Extract the [x, y] coordinate from the center of the cell holding the provided text.  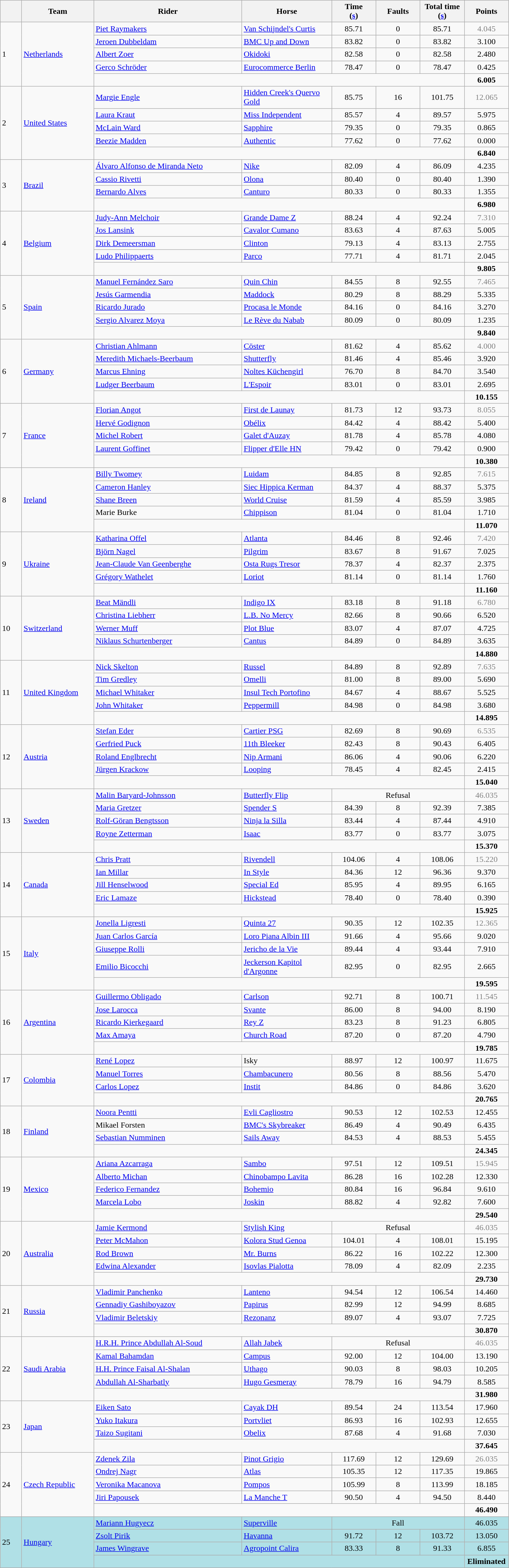
Nip Armani [287, 756]
Meredith Michaels-Beerbaum [168, 358]
94.50 [442, 1497]
109.51 [442, 1163]
Time(s) [354, 11]
5.375 [487, 487]
7.910 [487, 949]
83.63 [354, 230]
85.62 [442, 346]
United Kingdom [58, 692]
Eliminated [487, 1561]
0.900 [487, 448]
Gerfried Puck [168, 744]
Authentic [287, 140]
90.43 [442, 744]
Yuko Itakura [168, 1420]
Gerco Schröder [168, 67]
82.43 [354, 744]
Rolf-Göran Bengtsson [168, 821]
2 [11, 123]
Giuseppe Rolli [168, 949]
92.82 [442, 1202]
Horse [287, 11]
8.440 [487, 1497]
76.70 [354, 371]
Michel Robert [168, 436]
14 [11, 885]
92.89 [442, 667]
11 [11, 692]
94.54 [354, 1292]
11.070 [487, 525]
Carlson [287, 996]
Jill Henselwood [168, 885]
Points [487, 11]
L'Espoir [287, 384]
94.79 [442, 1382]
Juan Carlos García [168, 936]
Rezonanz [287, 1317]
Jericho de la Vie [287, 949]
82.69 [354, 731]
Rod Brown [168, 1253]
Osta Rugs Tresor [287, 564]
86.06 [354, 756]
Kamal Bahamdan [168, 1356]
Cameron Hanley [168, 487]
85.57 [354, 115]
83.18 [354, 603]
91.67 [442, 551]
Jeroen Dubbeldam [168, 41]
Procasa le Monde [287, 307]
Argentina [58, 1022]
4.725 [487, 628]
11.160 [487, 590]
7.600 [487, 1202]
Jeckerson Kapitol d'Argonne [287, 966]
2.045 [487, 256]
Zsolt Pirik [168, 1536]
83.23 [354, 1022]
5.525 [487, 692]
Galet d'Auzay [287, 436]
84.55 [354, 282]
Indigo IX [287, 603]
7.030 [487, 1433]
Svante [287, 1009]
Pinot Grigio [287, 1459]
86.09 [442, 166]
88.24 [354, 217]
Omelli [287, 679]
84.37 [354, 487]
90.49 [442, 1125]
96.84 [442, 1189]
92.24 [442, 217]
Cantus [287, 641]
Parco [287, 256]
117.69 [354, 1459]
5.470 [487, 1074]
6.840 [487, 153]
81.00 [354, 679]
Jose Larocca [168, 1009]
91.23 [442, 1022]
Eiken Sato [168, 1407]
5.455 [487, 1138]
82.45 [442, 769]
84.42 [354, 423]
0.425 [487, 67]
20 [11, 1253]
3.540 [487, 371]
Peppermill [287, 705]
84.36 [354, 872]
Lanteno [287, 1292]
Nick Skelton [168, 667]
Sambo [287, 1163]
Björn Nagel [168, 551]
Eurocommerce Berlin [287, 67]
88.42 [442, 423]
13.050 [487, 1536]
79.13 [354, 243]
Ninja la Silla [287, 821]
Roland Englbrecht [168, 756]
104.00 [442, 1356]
19.595 [487, 984]
97.51 [354, 1163]
85.95 [354, 885]
92.71 [354, 996]
83.07 [354, 628]
4.235 [487, 166]
5.335 [487, 294]
Abdullah Al-Sharbatly [168, 1382]
Australia [58, 1253]
91.68 [442, 1433]
6.005 [487, 80]
84.39 [354, 808]
78.79 [354, 1382]
Bernardo Alves [168, 192]
81.46 [354, 358]
83.67 [354, 551]
5.005 [487, 230]
Jesús Garmendia [168, 294]
Laurent Goffinet [168, 448]
Siec Hippica Kerman [287, 487]
World Cruise [287, 500]
Marcela Lobo [168, 1202]
Hidden Creek's Quervo Gold [287, 97]
Brazil [58, 185]
2.755 [487, 243]
87.44 [442, 821]
19.865 [487, 1472]
Chinobampo Lavita [287, 1176]
Beezie Madden [168, 140]
Canturo [287, 192]
United States [58, 123]
26.035 [487, 1459]
46.490 [487, 1510]
2.415 [487, 769]
93.44 [442, 949]
103.72 [442, 1536]
6.980 [487, 205]
81.59 [354, 500]
2.375 [487, 564]
Czech Republic [58, 1484]
90.66 [442, 615]
Christian Ahlmann [168, 346]
France [58, 436]
84.70 [442, 371]
Vladimir Panchenko [168, 1292]
Billy Twomey [168, 474]
Atlas [287, 1472]
90.69 [442, 731]
31.980 [487, 1394]
Chippison [287, 513]
4.045 [487, 29]
6.220 [487, 756]
Tim Gredley [168, 679]
5.975 [487, 115]
7.385 [487, 808]
Rivendell [287, 859]
Plot Blue [287, 628]
Taizo Sugitani [168, 1433]
Judy-Ann Melchoir [168, 217]
11.545 [487, 996]
H.R.H. Prince Abdullah Al-Soud [168, 1343]
Germany [58, 371]
78.37 [354, 564]
7.465 [487, 282]
9.020 [487, 936]
92.00 [354, 1356]
Mikael Forsten [168, 1125]
Isaac [287, 834]
86.93 [354, 1420]
92.46 [442, 538]
4.910 [487, 821]
9.610 [487, 1189]
88.37 [442, 487]
113.54 [442, 1407]
Gennadiy Gashiboyazov [168, 1305]
Zdenek Zila [168, 1459]
12.365 [487, 923]
Veronika Macanova [168, 1484]
Ian Millar [168, 872]
Austria [58, 756]
11th Bleeker [287, 744]
Jos Lansink [168, 230]
Jonella Ligresti [168, 923]
Margie Engle [168, 97]
Ireland [58, 500]
108.06 [442, 859]
1.760 [487, 577]
9.370 [487, 872]
88.82 [354, 1202]
15.220 [487, 859]
Allah Jabek [287, 1343]
25 [11, 1542]
Instit [287, 1086]
First de Launay [287, 410]
L.B. No Mercy [287, 615]
5.690 [487, 679]
Uthago [287, 1369]
Michael Whitaker [168, 692]
81.78 [354, 436]
15.945 [487, 1163]
4.000 [487, 346]
84.53 [354, 1138]
90.50 [354, 1497]
89.54 [354, 1407]
17.960 [487, 1407]
105.35 [354, 1472]
94.00 [442, 1009]
Obelix [287, 1433]
Cartier PSG [287, 731]
17 [11, 1080]
Grande Dame Z [287, 217]
Shutterfly [287, 358]
91.72 [354, 1536]
89.07 [354, 1317]
La Manche T [287, 1497]
Alberto Michan [168, 1176]
82.37 [442, 564]
H.H. Prince Faisal Al-Shalan [168, 1369]
12.065 [487, 97]
93.07 [442, 1317]
82.99 [354, 1305]
2.695 [487, 384]
Van Schijndel's Curtis [287, 29]
Russia [58, 1311]
83.13 [442, 243]
John Whitaker [168, 705]
3 [11, 185]
Marie Burke [168, 513]
Maria Gretzer [168, 808]
Sapphire [287, 127]
81.73 [354, 410]
Manuel Fernández Saro [168, 282]
15.040 [487, 782]
78.09 [354, 1266]
86.28 [354, 1176]
Ricardo Kierkegaard [168, 1022]
88.29 [442, 294]
20.765 [487, 1099]
Noora Pentti [168, 1112]
Noltes Küchengirl [287, 371]
29.730 [487, 1279]
Hervé Godignon [168, 423]
7.420 [487, 538]
Atlanta [287, 538]
Finland [58, 1131]
Ludger Beerbaum [168, 384]
3.100 [487, 41]
88.97 [354, 1061]
René Lopez [168, 1061]
Shane Breen [168, 500]
1.235 [487, 320]
Loriot [287, 577]
Eric Lamaze [168, 898]
Malin Baryard-Johnsson [168, 795]
Stylish King [287, 1228]
Carlos Lopez [168, 1086]
Jürgen Krackow [168, 769]
15 [11, 954]
3.075 [487, 834]
Ariana Azcarraga [168, 1163]
14.895 [487, 718]
4.790 [487, 1035]
104.06 [354, 859]
88.67 [442, 692]
Chris Pratt [168, 859]
106.54 [442, 1292]
McLain Ward [168, 127]
Mariann Hugyecz [168, 1523]
In Style [287, 872]
84.67 [354, 692]
10.380 [487, 461]
Christina Liebherr [168, 615]
6.520 [487, 615]
91.66 [354, 936]
Ludo Philippaerts [168, 256]
88.56 [442, 1074]
Papirus [287, 1305]
Sergio Alvarez Moya [168, 320]
Agropoint Calira [287, 1548]
87.63 [442, 230]
80.56 [354, 1074]
92.55 [442, 282]
3.620 [487, 1086]
24.345 [487, 1151]
19 [11, 1189]
8.190 [487, 1009]
86.22 [354, 1253]
10 [11, 628]
2.665 [487, 966]
Sweden [58, 820]
Looping [287, 769]
Colombia [58, 1080]
91.33 [442, 1548]
Cöster [287, 346]
3.635 [487, 641]
94.99 [442, 1305]
Stefan Eder [168, 731]
4.080 [487, 436]
14.880 [487, 654]
Quin Chin [287, 282]
7 [11, 436]
Flipper d'Elle HN [287, 448]
Fall [398, 1523]
Mr. Burns [287, 1253]
Netherlands [58, 54]
102.28 [442, 1176]
10.155 [487, 397]
102.93 [442, 1420]
91.18 [442, 603]
Total time(s) [442, 11]
129.69 [442, 1459]
90.03 [354, 1369]
Katharina Offel [168, 538]
Cavalor Cumano [287, 230]
Hickstead [287, 898]
Laura Kraut [168, 115]
Clinton [287, 243]
6.855 [487, 1548]
Miss Independent [287, 115]
BMC's Skybreaker [287, 1125]
105.99 [354, 1484]
Pompos [287, 1484]
83.33 [354, 1548]
Obélix [287, 423]
Marcus Ehning [168, 371]
Vladimir Beletskiy [168, 1317]
87.68 [354, 1433]
Butterfly Flip [287, 795]
5.400 [487, 423]
Rey Z [287, 1022]
Ondrej Nagr [168, 1472]
Niklaus Schurtenberger [168, 641]
Spain [58, 307]
1.355 [487, 192]
Olona [287, 179]
30.870 [487, 1330]
86.49 [354, 1125]
8.585 [487, 1382]
12.455 [487, 1112]
80.84 [354, 1189]
Werner Muff [168, 628]
Royne Zetterman [168, 834]
Florian Angot [168, 410]
Sails Away [287, 1138]
1.710 [487, 513]
Álvaro Alfonso de Miranda Neto [168, 166]
9.840 [487, 333]
113.99 [442, 1484]
98.03 [442, 1369]
7.310 [487, 217]
Hungary [58, 1542]
117.35 [442, 1472]
Japan [58, 1426]
Joskin [287, 1202]
15.195 [487, 1241]
0.390 [487, 898]
100.71 [442, 996]
84.46 [354, 538]
Evli Cagliostro [287, 1112]
78.45 [354, 769]
9.805 [487, 269]
James Wingrave [168, 1548]
Mexico [58, 1189]
104.01 [354, 1241]
93.73 [442, 410]
13 [11, 820]
Superville [287, 1523]
Beat Mändli [168, 603]
Dirk Demeersman [168, 243]
6.535 [487, 731]
6.780 [487, 603]
Max Amaya [168, 1035]
2.480 [487, 54]
Team [58, 11]
102.22 [442, 1253]
Jean-Claude Van Geenberghe [168, 564]
22 [11, 1369]
Federico Fernandez [168, 1189]
85.78 [442, 436]
21 [11, 1311]
Nike [287, 166]
7.725 [487, 1317]
0.000 [487, 140]
Luidam [287, 474]
3.680 [487, 705]
87.07 [442, 628]
18.185 [487, 1484]
108.01 [442, 1241]
101.75 [442, 97]
Manuel Torres [168, 1074]
77.71 [354, 256]
6.405 [487, 744]
Grégory Wathelet [168, 577]
3.270 [487, 307]
Insul Tech Portofino [287, 692]
Rider [168, 11]
Havanna [287, 1536]
90.35 [354, 923]
89.95 [442, 885]
10.205 [487, 1369]
3.920 [487, 358]
Ukraine [58, 564]
Edwina Alexander [168, 1266]
Peter McMahon [168, 1241]
Emilio Bicocchi [168, 966]
90.06 [442, 756]
Pilgrim [287, 551]
Canada [58, 885]
Jiri Papousek [168, 1497]
12.300 [487, 1253]
80.29 [354, 294]
Faults [398, 11]
Hugo Gesmeray [287, 1382]
96.36 [442, 872]
12.330 [487, 1176]
Bohemio [287, 1189]
92.85 [442, 474]
23 [11, 1426]
Guillermo Obligado [168, 996]
81.71 [442, 256]
89.00 [442, 679]
Belgium [58, 243]
89.57 [442, 115]
13.190 [487, 1356]
86.00 [354, 1009]
8.685 [487, 1305]
Church Road [287, 1035]
19.785 [487, 1048]
8.055 [487, 410]
12.655 [487, 1420]
Maddock [287, 294]
Saudi Arabia [58, 1369]
Spender S [287, 808]
Piet Raymakers [168, 29]
15.925 [487, 910]
2.235 [487, 1266]
100.97 [442, 1061]
1 [11, 54]
92.39 [442, 808]
85.75 [354, 97]
Sebastian Numminen [168, 1138]
6.165 [487, 885]
102.53 [442, 1112]
Italy [58, 954]
95.66 [442, 936]
BMC Up and Down [287, 41]
84.85 [354, 474]
81.62 [354, 346]
7.615 [487, 474]
18 [11, 1131]
85.46 [442, 358]
1.390 [487, 179]
83.44 [354, 821]
90.53 [354, 1112]
Le Rève du Nabab [287, 320]
11.675 [487, 1061]
82.66 [354, 615]
Isky [287, 1061]
Portvliet [287, 1420]
Russel [287, 667]
85.59 [442, 500]
14.460 [487, 1292]
9 [11, 564]
0.865 [487, 127]
Jamie Kermond [168, 1228]
15.370 [487, 846]
89.44 [354, 949]
Loro Piana Albin III [287, 936]
Switzerland [58, 628]
6.435 [487, 1125]
Cayak DH [287, 1407]
Ricardo Jurado [168, 307]
Special Ed [287, 885]
Albert Zoer [168, 54]
Cassio Rivetti [168, 179]
7.025 [487, 551]
5 [11, 307]
6.805 [487, 1022]
Chambacunero [287, 1074]
3.985 [487, 500]
Campus [287, 1356]
102.35 [442, 923]
Kolora Stud Genoa [287, 1241]
37.645 [487, 1446]
Isovlas Pialotta [287, 1266]
88.53 [442, 1138]
Okidoki [287, 54]
6 [11, 371]
7.635 [487, 667]
29.540 [487, 1215]
Quinta 27 [287, 923]
